Determine the (x, y) coordinate at the center of the cell enclosing the given text.  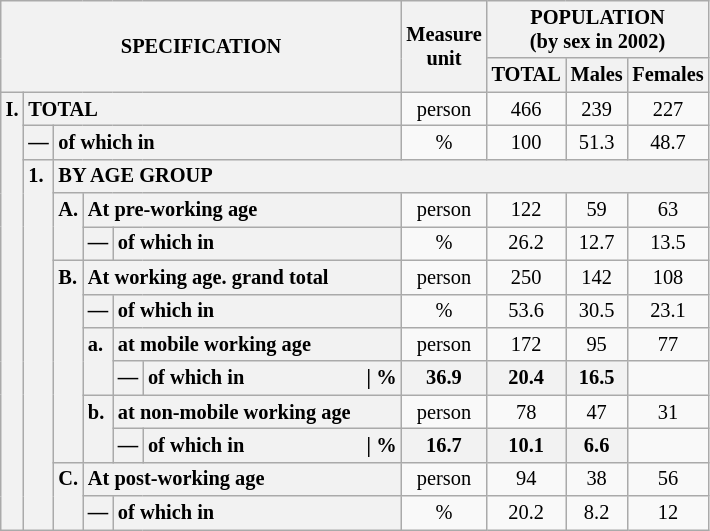
BY AGE GROUP (382, 176)
1. (38, 344)
142 (597, 277)
239 (597, 109)
12.7 (597, 243)
20.2 (526, 513)
56 (668, 479)
16.5 (597, 378)
Females (668, 75)
30.5 (597, 311)
23.1 (668, 311)
SPECIFICATION (202, 46)
I. (12, 311)
26.2 (526, 243)
C. (68, 496)
172 (526, 344)
108 (668, 277)
At working age. grand total (242, 277)
POPULATION (by sex in 2002) (598, 29)
77 (668, 344)
250 (526, 277)
At post-working age (242, 479)
47 (597, 412)
51.3 (597, 142)
38 (597, 479)
Measure unit (444, 46)
100 (526, 142)
At pre-working age (242, 210)
8.2 (597, 513)
at mobile working age (257, 344)
10.1 (526, 445)
12 (668, 513)
466 (526, 109)
95 (597, 344)
122 (526, 210)
6.6 (597, 445)
53.6 (526, 311)
59 (597, 210)
at non-mobile working age (257, 412)
78 (526, 412)
20.4 (526, 378)
36.9 (444, 378)
227 (668, 109)
16.7 (444, 445)
Males (597, 75)
48.7 (668, 142)
B. (68, 361)
A. (68, 226)
b. (98, 428)
94 (526, 479)
63 (668, 210)
13.5 (668, 243)
a. (98, 360)
31 (668, 412)
